From the cell containing the given text, extract its center point as [x, y] coordinate. 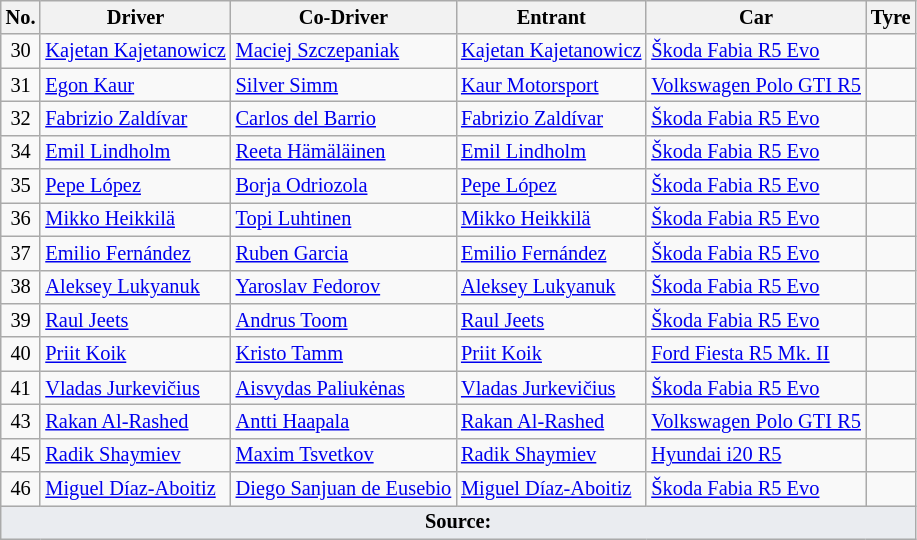
Driver [135, 17]
31 [21, 85]
30 [21, 51]
Co-Driver [344, 17]
Andrus Toom [344, 320]
40 [21, 354]
Carlos del Barrio [344, 118]
39 [21, 320]
34 [21, 152]
Aisvydas Paliukėnas [344, 388]
Kaur Motorsport [551, 85]
43 [21, 421]
41 [21, 388]
Car [756, 17]
Ruben Garcia [344, 253]
32 [21, 118]
Yaroslav Fedorov [344, 287]
38 [21, 287]
Diego Sanjuan de Eusebio [344, 489]
Antti Haapala [344, 421]
Ford Fiesta R5 Mk. II [756, 354]
Egon Kaur [135, 85]
45 [21, 455]
Maciej Szczepaniak [344, 51]
Silver Simm [344, 85]
Source: [458, 522]
Maxim Tsvetkov [344, 455]
No. [21, 17]
Borja Odriozola [344, 186]
37 [21, 253]
46 [21, 489]
Hyundai i20 R5 [756, 455]
35 [21, 186]
Kristo Tamm [344, 354]
36 [21, 219]
Topi Luhtinen [344, 219]
Entrant [551, 17]
Tyre [891, 17]
Reeta Hämäläinen [344, 152]
